Locate the cell with the specified text and output its (x, y) center coordinate. 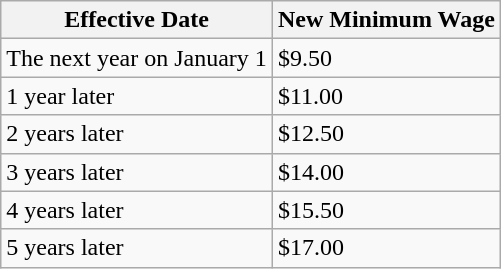
$12.50 (386, 134)
5 years later (137, 248)
New Minimum Wage (386, 20)
2 years later (137, 134)
Effective Date (137, 20)
$11.00 (386, 96)
$14.00 (386, 172)
$15.50 (386, 210)
$9.50 (386, 58)
3 years later (137, 172)
4 years later (137, 210)
1 year later (137, 96)
The next year on January 1 (137, 58)
$17.00 (386, 248)
